Return (x, y) of the center of cell containing provided text 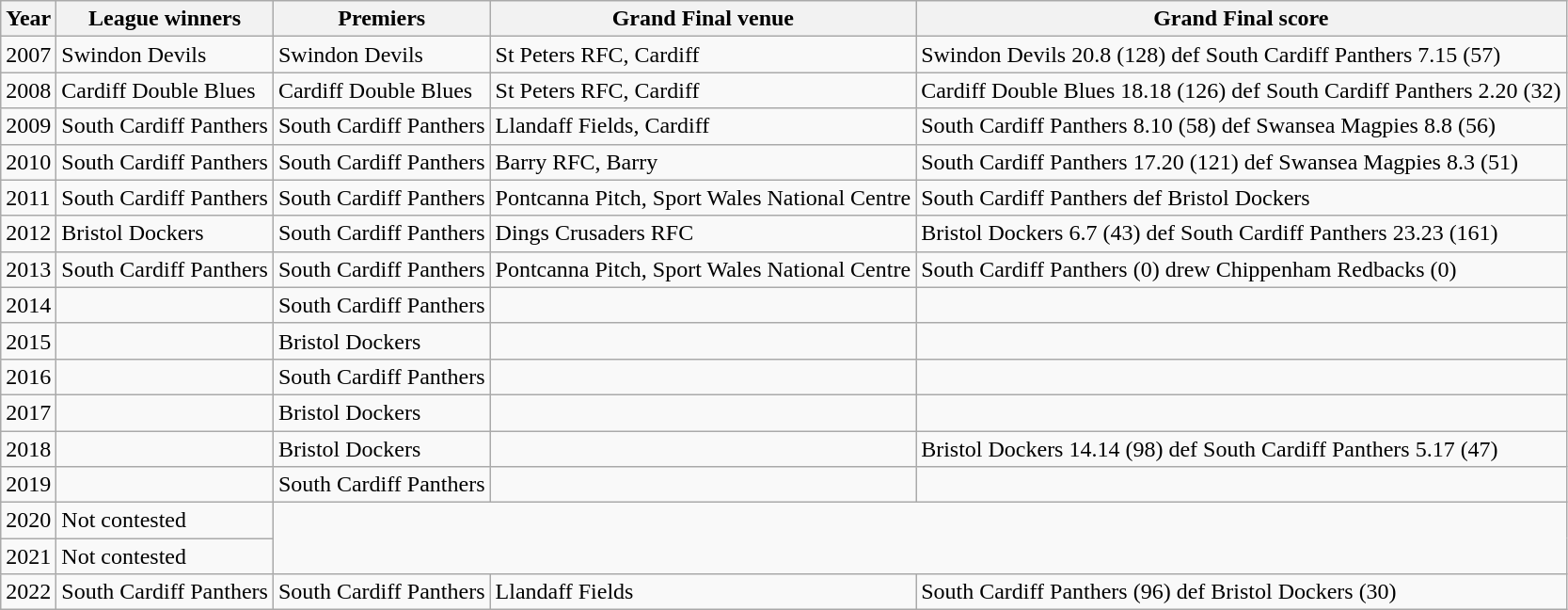
2019 (28, 485)
2015 (28, 341)
Bristol Dockers 14.14 (98) def South Cardiff Panthers 5.17 (47) (1242, 449)
2010 (28, 162)
South Cardiff Panthers 17.20 (121) def Swansea Magpies 8.3 (51) (1242, 162)
2020 (28, 521)
Cardiff Double Blues 18.18 (126) def South Cardiff Panthers 2.20 (32) (1242, 90)
2014 (28, 305)
South Cardiff Panthers 8.10 (58) def Swansea Magpies 8.8 (56) (1242, 126)
2007 (28, 55)
Dings Crusaders RFC (704, 233)
Llandaff Fields (704, 592)
2012 (28, 233)
South Cardiff Panthers def Bristol Dockers (1242, 198)
South Cardiff Panthers (0) drew Chippenham Redbacks (0) (1242, 269)
2016 (28, 377)
Barry RFC, Barry (704, 162)
2008 (28, 90)
Bristol Dockers 6.7 (43) def South Cardiff Panthers 23.23 (161) (1242, 233)
2017 (28, 412)
2013 (28, 269)
2021 (28, 556)
Year (28, 19)
Swindon Devils 20.8 (128) def South Cardiff Panthers 7.15 (57) (1242, 55)
Llandaff Fields, Cardiff (704, 126)
Grand Final venue (704, 19)
2009 (28, 126)
Premiers (382, 19)
League winners (166, 19)
2018 (28, 449)
2022 (28, 592)
South Cardiff Panthers (96) def Bristol Dockers (30) (1242, 592)
Grand Final score (1242, 19)
2011 (28, 198)
